Scan for the cell matching the given text and deliver its (X, Y) coordinate at center. 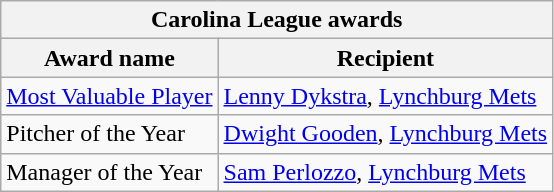
Lenny Dykstra, Lynchburg Mets (386, 96)
Manager of the Year (110, 172)
Carolina League awards (277, 20)
Dwight Gooden, Lynchburg Mets (386, 134)
Pitcher of the Year (110, 134)
Award name (110, 58)
Recipient (386, 58)
Sam Perlozzo, Lynchburg Mets (386, 172)
Most Valuable Player (110, 96)
